Pinpoint the cell where the given text exists, returning its (X, Y) midpoint coordinate. 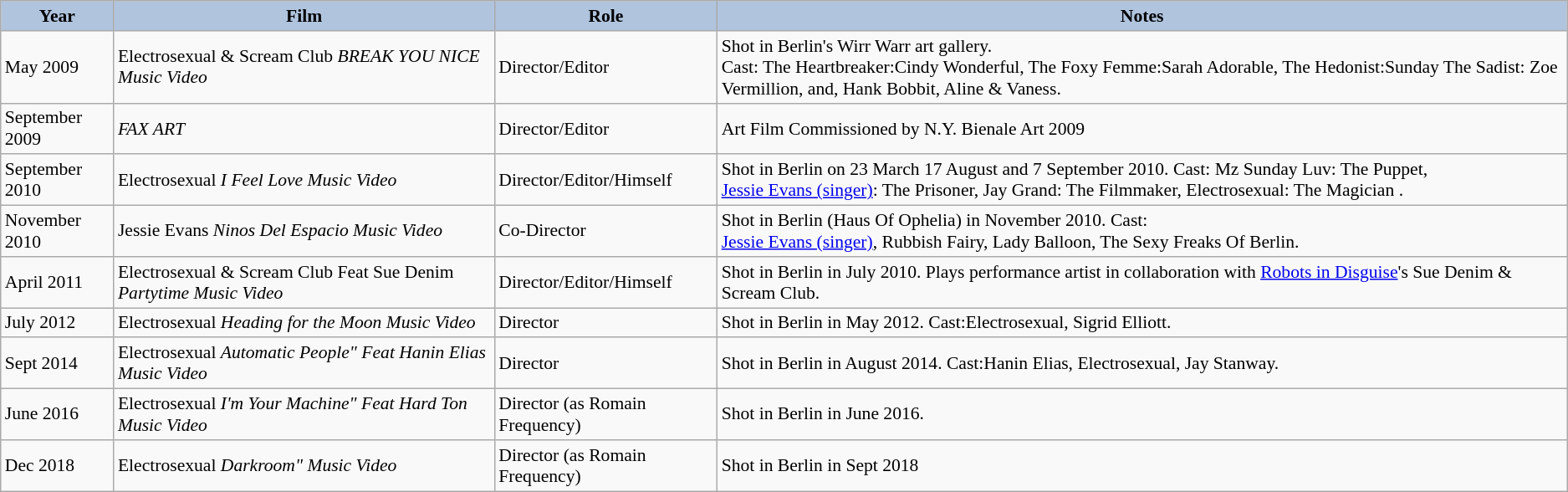
Electrosexual Automatic People" Feat Hanin Elias Music Video (304, 363)
Dec 2018 (57, 465)
Shot in Berlin in June 2016. (1142, 415)
Art Film Commissioned by N.Y. Bienale Art 2009 (1142, 129)
Electrosexual & Scream Club Feat Sue Denim Partytime Music Video (304, 283)
April 2011 (57, 283)
Co-Director (605, 231)
Electrosexual & Scream Club BREAK YOU NICE Music Video (304, 67)
Electrosexual Darkroom" Music Video (304, 465)
June 2016 (57, 415)
Shot in Berlin in Sept 2018 (1142, 465)
Electrosexual Heading for the Moon Music Video (304, 323)
Shot in Berlin in May 2012. Cast:Electrosexual, Sigrid Elliott. (1142, 323)
July 2012 (57, 323)
Shot in Berlin (Haus Of Ophelia) in November 2010. Cast:Jessie Evans (singer), Rubbish Fairy, Lady Balloon, The Sexy Freaks Of Berlin. (1142, 231)
Sept 2014 (57, 363)
Shot in Berlin in August 2014. Cast:Hanin Elias, Electrosexual, Jay Stanway. (1142, 363)
September 2010 (57, 181)
Role (605, 16)
Shot in Berlin in July 2010. Plays performance artist in collaboration with Robots in Disguise's Sue Denim & Scream Club. (1142, 283)
Electrosexual I'm Your Machine" Feat Hard Ton Music Video (304, 415)
Electrosexual I Feel Love Music Video (304, 181)
FAX ART (304, 129)
November 2010 (57, 231)
Year (57, 16)
September 2009 (57, 129)
May 2009 (57, 67)
Notes (1142, 16)
Jessie Evans Ninos Del Espacio Music Video (304, 231)
Film (304, 16)
